Output the (X, Y) coordinate of the center of the cell containing the given text.  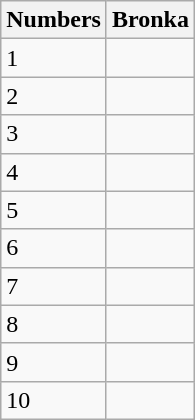
7 (54, 286)
8 (54, 324)
6 (54, 248)
4 (54, 172)
5 (54, 210)
1 (54, 58)
Bronka (150, 20)
10 (54, 400)
2 (54, 96)
3 (54, 134)
Numbers (54, 20)
9 (54, 362)
